Scan for the cell matching the given text and deliver its [x, y] coordinate at center. 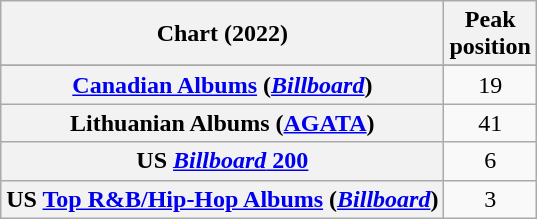
6 [490, 161]
Peakposition [490, 34]
Chart (2022) [222, 34]
US Top R&B/Hip-Hop Albums (Billboard) [222, 199]
Canadian Albums (Billboard) [222, 85]
Lithuanian Albums (AGATA) [222, 123]
19 [490, 85]
US Billboard 200 [222, 161]
3 [490, 199]
41 [490, 123]
